For the text-containing cell, return its midpoint in [X, Y] coordinate format. 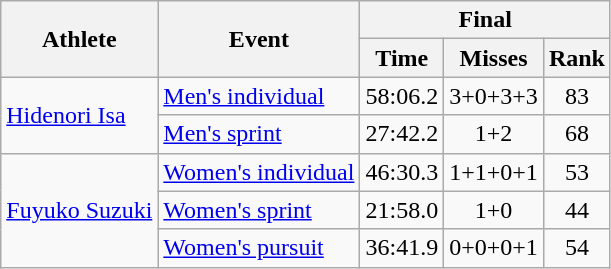
Athlete [80, 39]
Event [259, 39]
54 [576, 248]
1+2 [494, 134]
0+0+0+1 [494, 248]
21:58.0 [402, 210]
1+1+0+1 [494, 172]
3+0+3+3 [494, 96]
Time [402, 58]
Women's pursuit [259, 248]
Final [486, 20]
27:42.2 [402, 134]
Women's individual [259, 172]
Men's individual [259, 96]
46:30.3 [402, 172]
53 [576, 172]
Misses [494, 58]
83 [576, 96]
1+0 [494, 210]
Women's sprint [259, 210]
Men's sprint [259, 134]
Fuyuko Suzuki [80, 210]
Hidenori Isa [80, 115]
68 [576, 134]
36:41.9 [402, 248]
58:06.2 [402, 96]
Rank [576, 58]
44 [576, 210]
